Determine the [X, Y] coordinate at the center of the cell enclosing the given text.  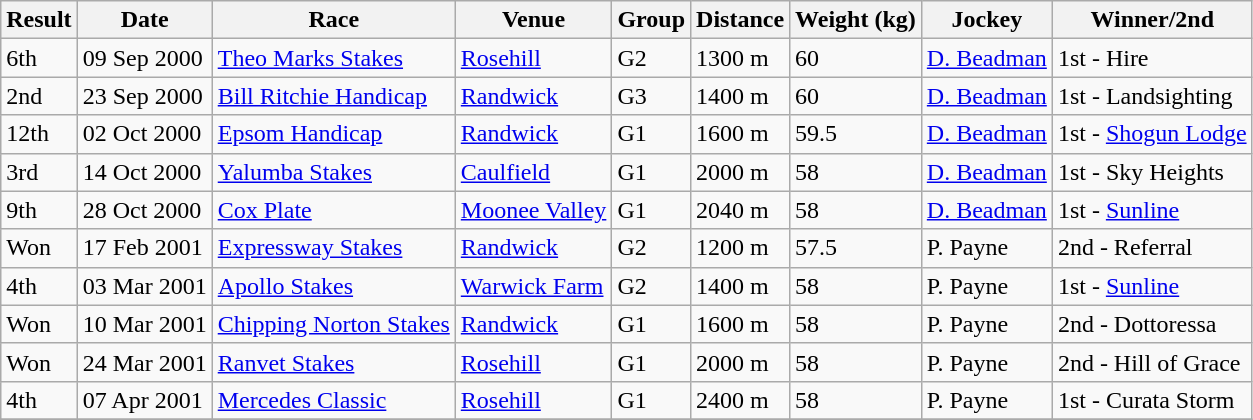
1300 m [740, 58]
9th [39, 210]
Apollo Stakes [334, 286]
Theo Marks Stakes [334, 58]
1st - Landsighting [1152, 96]
09 Sep 2000 [144, 58]
57.5 [856, 248]
Chipping Norton Stakes [334, 324]
2040 m [740, 210]
2nd - Dottoressa [1152, 324]
12th [39, 134]
59.5 [856, 134]
Ranvet Stakes [334, 362]
03 Mar 2001 [144, 286]
24 Mar 2001 [144, 362]
Winner/2nd [1152, 20]
Caulfield [534, 172]
2400 m [740, 400]
Group [652, 20]
2nd - Referral [1152, 248]
1st - Sky Heights [1152, 172]
07 Apr 2001 [144, 400]
1200 m [740, 248]
Result [39, 20]
G3 [652, 96]
Distance [740, 20]
1st - Curata Storm [1152, 400]
Expressway Stakes [334, 248]
2nd - Hill of Grace [1152, 362]
Yalumba Stakes [334, 172]
1st - Shogun Lodge [1152, 134]
Moonee Valley [534, 210]
3rd [39, 172]
17 Feb 2001 [144, 248]
Race [334, 20]
Weight (kg) [856, 20]
Mercedes Classic [334, 400]
14 Oct 2000 [144, 172]
Venue [534, 20]
Cox Plate [334, 210]
6th [39, 58]
Date [144, 20]
28 Oct 2000 [144, 210]
1st - Hire [1152, 58]
Warwick Farm [534, 286]
23 Sep 2000 [144, 96]
02 Oct 2000 [144, 134]
Bill Ritchie Handicap [334, 96]
Epsom Handicap [334, 134]
2nd [39, 96]
Jockey [986, 20]
10 Mar 2001 [144, 324]
